Determine the [X, Y] coordinate at the center of the cell enclosing the given text.  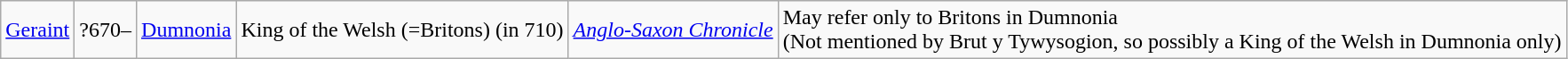
King of the Welsh (=Britons) (in 710) [402, 30]
Dumnonia [186, 30]
May refer only to Britons in Dumnonia(Not mentioned by Brut y Tywysogion, so possibly a King of the Welsh in Dumnonia only) [1172, 30]
Anglo-Saxon Chronicle [673, 30]
?670– [106, 30]
Geraint [37, 30]
